For the text-containing cell, return its midpoint in [x, y] coordinate format. 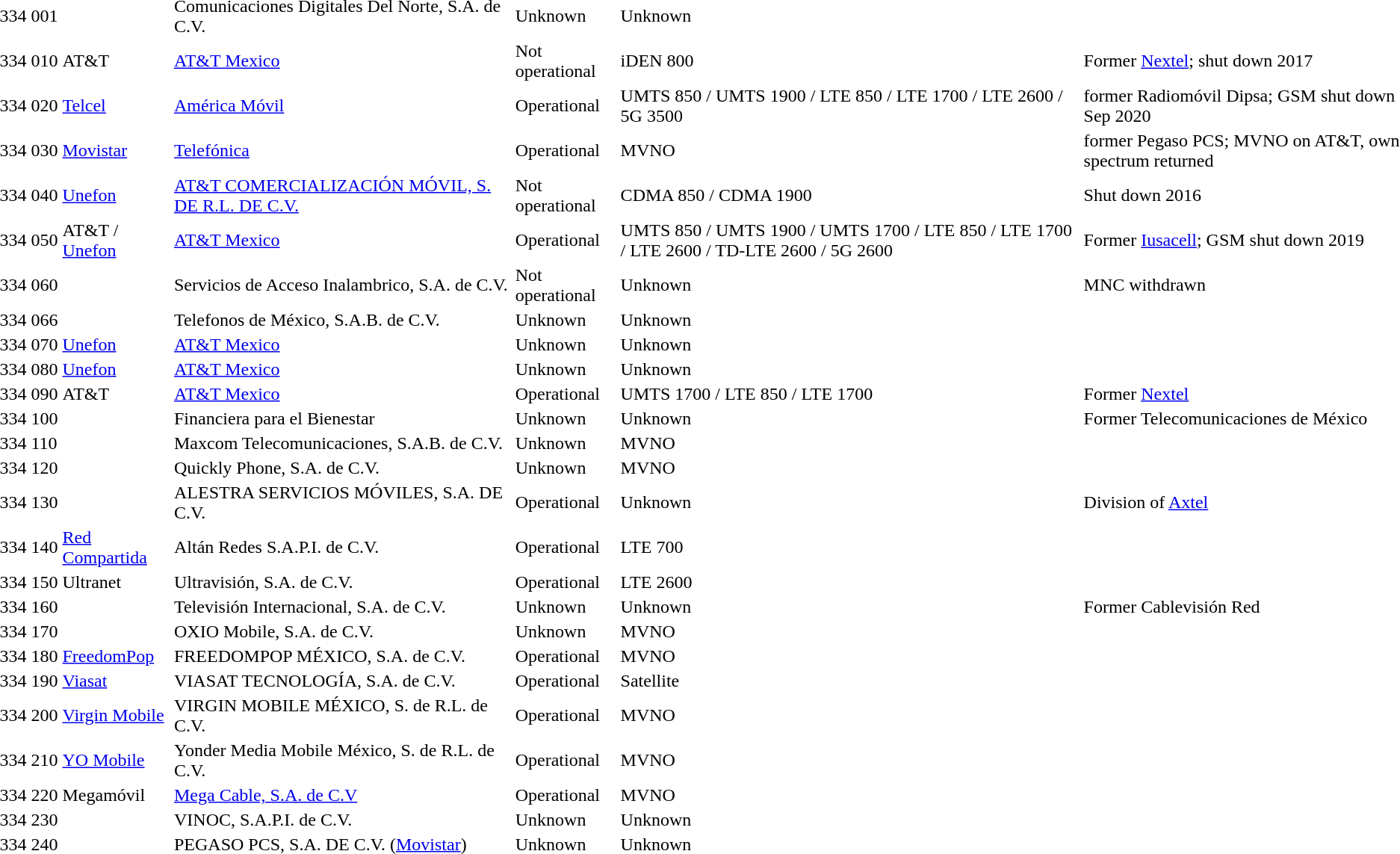
Maxcom Telecomunicaciones, S.A.B. de C.V. [342, 443]
Satellite [850, 681]
030 [45, 151]
UMTS 850 / UMTS 1900 / LTE 850 / LTE 1700 / LTE 2600 / 5G 3500 [850, 106]
Virgin Mobile [116, 716]
200 [45, 716]
066 [45, 320]
AT&T / Unefon [116, 241]
210 [45, 761]
020 [45, 106]
230 [45, 820]
150 [45, 582]
070 [45, 344]
170 [45, 631]
180 [45, 656]
VIASAT TECNOLOGÍA, S.A. de C.V. [342, 681]
040 [45, 196]
Financiera para el Bienestar [342, 418]
010 [45, 61]
Ultravisión, S.A. de C.V. [342, 582]
Yonder Media Mobile México, S. de R.L. de C.V. [342, 761]
Red Compartida [116, 547]
060 [45, 285]
FreedomPop [116, 656]
LTE 2600 [850, 582]
Servicios de Acceso Inalambrico, S.A. de C.V. [342, 285]
AT&T COMERCIALIZACIÓN MÓVIL, S. DE R.L. DE C.V. [342, 196]
Altán Redes S.A.P.I. de C.V. [342, 547]
220 [45, 795]
190 [45, 681]
Televisión Internacional, S.A. de C.V. [342, 607]
160 [45, 607]
Telefonos de México, S.A.B. de C.V. [342, 320]
Movistar [116, 151]
LTE 700 [850, 547]
VIRGIN MOBILE MÉXICO, S. de R.L. de C.V. [342, 716]
050 [45, 241]
140 [45, 547]
OXIO Mobile, S.A. de C.V. [342, 631]
UMTS 1700 / LTE 850 / LTE 1700 [850, 394]
Ultranet [116, 582]
CDMA 850 / CDMA 1900 [850, 196]
VINOC, S.A.P.I. de C.V. [342, 820]
130 [45, 502]
América Móvil [342, 106]
Telcel [116, 106]
YO Mobile [116, 761]
080 [45, 369]
Quickly Phone, S.A. de C.V. [342, 468]
iDEN 800 [850, 61]
090 [45, 394]
Telefónica [342, 151]
Megamóvil [116, 795]
110 [45, 443]
UMTS 850 / UMTS 1900 / UMTS 1700 / LTE 850 / LTE 1700 / LTE 2600 / TD-LTE 2600 / 5G 2600 [850, 241]
100 [45, 418]
FREEDOMPOP MÉXICO, S.A. de C.V. [342, 656]
120 [45, 468]
ALESTRA SERVICIOS MÓVILES, S.A. DE C.V. [342, 502]
Mega Cable, S.A. de C.V [342, 795]
Viasat [116, 681]
